Locate the cell with the specified text and output its (x, y) center coordinate. 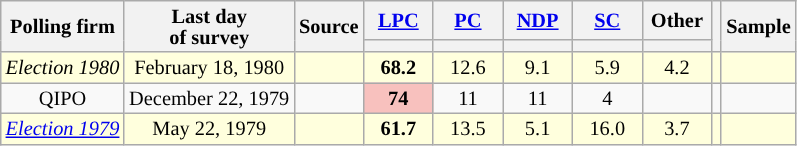
13.5 (468, 128)
16.0 (607, 128)
61.7 (398, 128)
NDP (538, 20)
12.6 (468, 68)
9.1 (538, 68)
4.2 (677, 68)
Polling firm (62, 26)
May 22, 1979 (209, 128)
PC (468, 20)
4 (607, 98)
December 22, 1979 (209, 98)
Other (677, 20)
68.2 (398, 68)
Source (328, 26)
February 18, 1980 (209, 68)
Election 1979 (62, 128)
QIPO (62, 98)
SC (607, 20)
5.9 (607, 68)
Last day of survey (209, 26)
LPC (398, 20)
Sample (758, 26)
3.7 (677, 128)
74 (398, 98)
Election 1980 (62, 68)
5.1 (538, 128)
